Scan for the cell matching the given text and deliver its (x, y) coordinate at center. 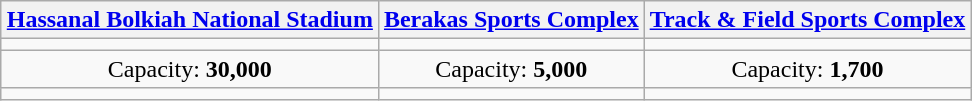
Capacity: 1,700 (808, 69)
Hassanal Bolkiah National Stadium (190, 20)
Track & Field Sports Complex (808, 20)
Capacity: 5,000 (511, 69)
Berakas Sports Complex (511, 20)
Capacity: 30,000 (190, 69)
